From the cell containing the given text, extract its center point as [X, Y] coordinate. 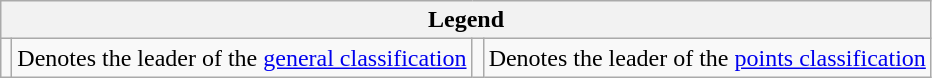
Legend [466, 20]
Denotes the leader of the points classification [707, 58]
Denotes the leader of the general classification [242, 58]
